Provide the (x, y) coordinate of the cell's center where the given text is located.  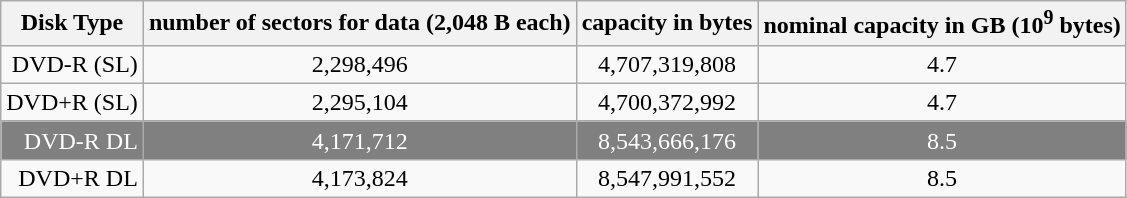
4,707,319,808 (667, 64)
DVD+R DL (72, 178)
4,173,824 (360, 178)
8,547,991,552 (667, 178)
Disk Type (72, 24)
DVD-R (SL) (72, 64)
4,700,372,992 (667, 102)
nominal capacity in GB (109 bytes) (942, 24)
DVD+R (SL) (72, 102)
2,298,496 (360, 64)
4,171,712 (360, 140)
number of sectors for data (2,048 B each) (360, 24)
2,295,104 (360, 102)
capacity in bytes (667, 24)
8,543,666,176 (667, 140)
DVD-R DL (72, 140)
